Provide the (X, Y) coordinate of the cell's center where the given text is located.  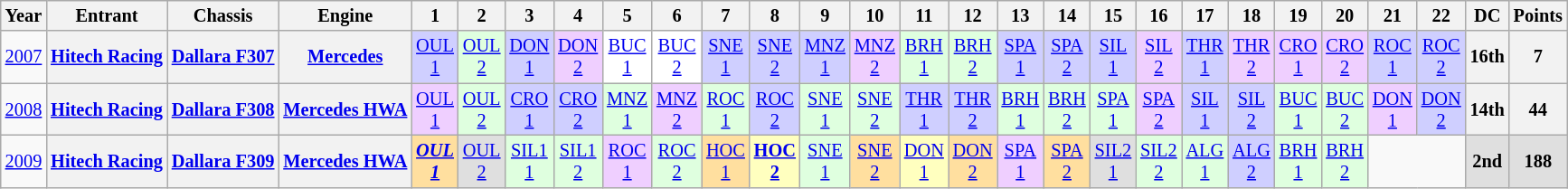
Points (1538, 15)
2007 (24, 57)
SIL22 (1158, 161)
Dallara F307 (222, 57)
19 (1299, 15)
4 (578, 15)
8 (775, 15)
ALG1 (1205, 161)
DC (1488, 15)
2008 (24, 109)
Engine (345, 15)
16th (1488, 57)
12 (973, 15)
6 (676, 15)
14 (1067, 15)
Dallara F308 (222, 109)
2 (482, 15)
HOC1 (725, 161)
20 (1345, 15)
10 (875, 15)
11 (924, 15)
5 (628, 15)
14th (1488, 109)
2nd (1488, 161)
HOC2 (775, 161)
18 (1252, 15)
1 (435, 15)
SIL21 (1113, 161)
17 (1205, 15)
13 (1021, 15)
SIL12 (578, 161)
15 (1113, 15)
Chassis (222, 15)
2009 (24, 161)
3 (529, 15)
9 (825, 15)
188 (1538, 161)
ALG2 (1252, 161)
SIL11 (529, 161)
Dallara F309 (222, 161)
16 (1158, 15)
Entrant (107, 15)
21 (1393, 15)
Mercedes (345, 57)
44 (1538, 109)
Year (24, 15)
22 (1441, 15)
